For the text-containing cell, return its midpoint in (x, y) coordinate format. 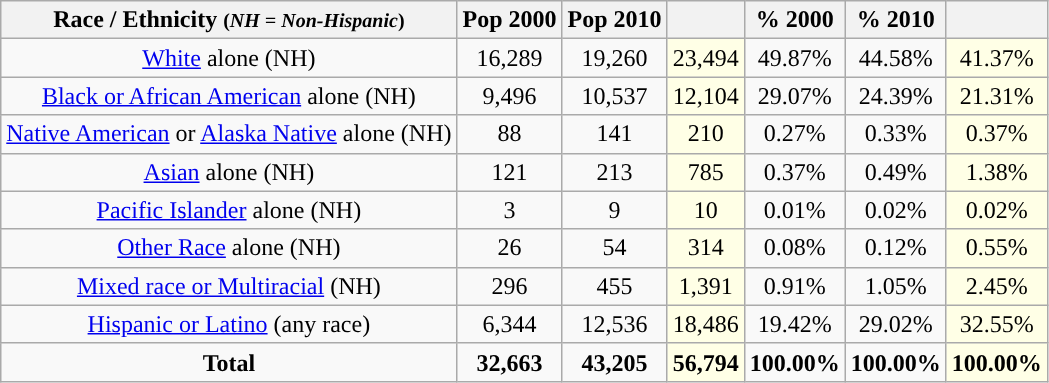
0.49% (896, 172)
Pop 2010 (614, 20)
16,289 (510, 58)
0.12% (896, 248)
455 (614, 286)
0.27% (794, 134)
41.37% (996, 58)
Pacific Islander alone (NH) (229, 210)
19,260 (614, 58)
18,486 (706, 324)
Native American or Alaska Native alone (NH) (229, 134)
% 2010 (896, 20)
56,794 (706, 362)
Race / Ethnicity (NH = Non-Hispanic) (229, 20)
Pop 2000 (510, 20)
White alone (NH) (229, 58)
314 (706, 248)
0.91% (794, 286)
23,494 (706, 58)
Other Race alone (NH) (229, 248)
141 (614, 134)
49.87% (794, 58)
Asian alone (NH) (229, 172)
10 (706, 210)
29.02% (896, 324)
296 (510, 286)
10,537 (614, 96)
Mixed race or Multiracial (NH) (229, 286)
0.55% (996, 248)
1,391 (706, 286)
88 (510, 134)
29.07% (794, 96)
% 2000 (794, 20)
0.33% (896, 134)
43,205 (614, 362)
121 (510, 172)
6,344 (510, 324)
26 (510, 248)
3 (510, 210)
2.45% (996, 286)
54 (614, 248)
Total (229, 362)
210 (706, 134)
213 (614, 172)
12,104 (706, 96)
24.39% (896, 96)
12,536 (614, 324)
32,663 (510, 362)
32.55% (996, 324)
9,496 (510, 96)
1.05% (896, 286)
Hispanic or Latino (any race) (229, 324)
19.42% (794, 324)
0.08% (794, 248)
785 (706, 172)
9 (614, 210)
44.58% (896, 58)
21.31% (996, 96)
0.01% (794, 210)
Black or African American alone (NH) (229, 96)
1.38% (996, 172)
